Provide the [X, Y] coordinate of the cell's center where the given text is located.  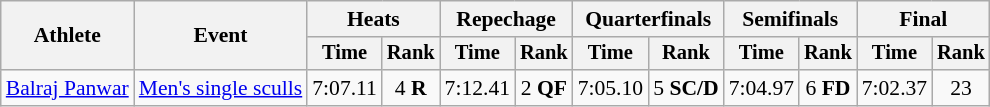
Balraj Panwar [68, 88]
Final [924, 19]
Heats [373, 19]
2 QF [544, 88]
Athlete [68, 36]
5 SC/D [686, 88]
Quarterfinals [648, 19]
7:07.11 [344, 88]
7:12.41 [478, 88]
7:04.97 [762, 88]
Repechage [506, 19]
23 [961, 88]
6 FD [828, 88]
7:05.10 [610, 88]
Event [221, 36]
Men's single sculls [221, 88]
7:02.37 [894, 88]
4 R [411, 88]
Semifinals [790, 19]
